Capture the cell that displays the provided text and extract its [X, Y] central coordinate. 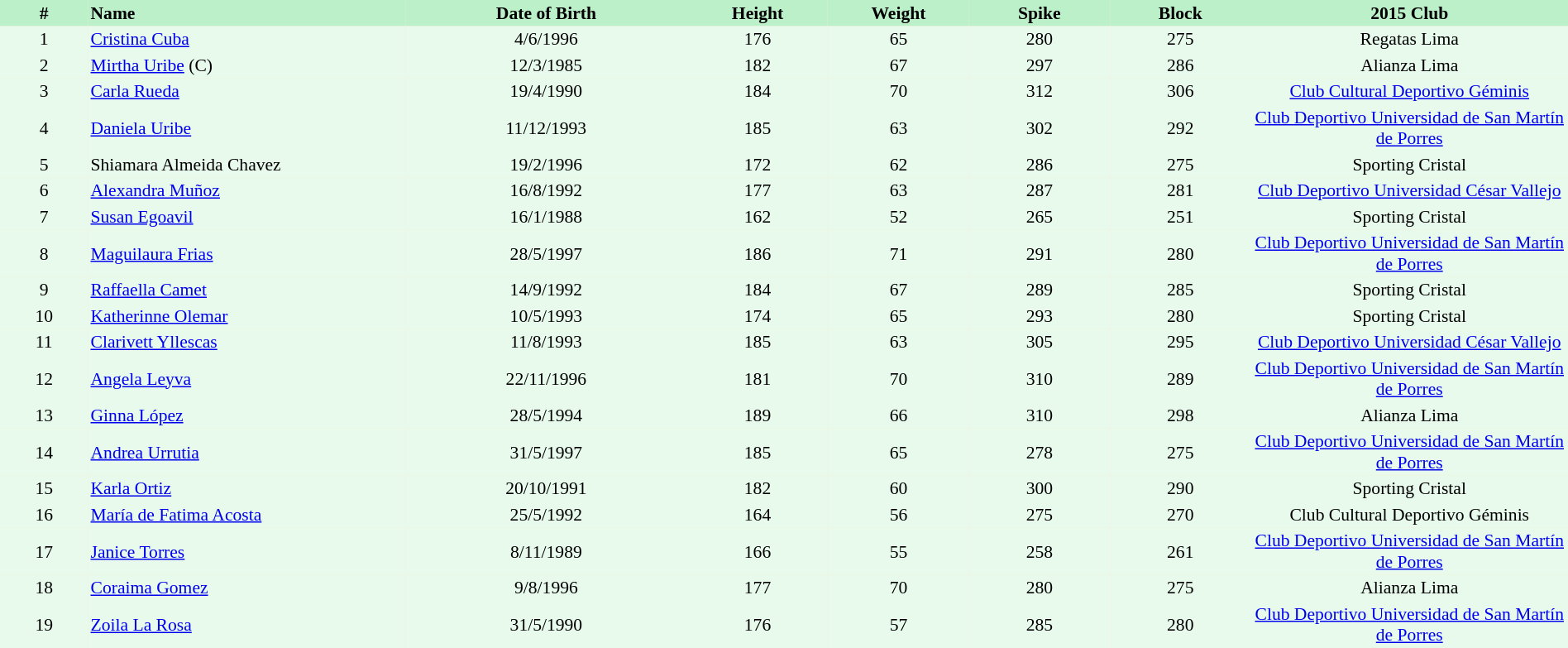
Carla Rueda [246, 91]
Clarivett Yllescas [246, 343]
251 [1180, 217]
71 [898, 253]
281 [1180, 190]
22/11/1996 [546, 379]
300 [1040, 488]
Date of Birth [546, 13]
172 [758, 165]
31/5/1990 [546, 624]
293 [1040, 316]
298 [1180, 415]
2015 Club [1409, 13]
16 [44, 515]
11/8/1993 [546, 343]
261 [1180, 551]
Name [246, 13]
Height [758, 13]
19/4/1990 [546, 91]
162 [758, 217]
Alexandra Muñoz [246, 190]
302 [1040, 127]
189 [758, 415]
17 [44, 551]
Maguilaura Frias [246, 253]
Weight [898, 13]
11/12/1993 [546, 127]
297 [1040, 65]
270 [1180, 515]
Katherinne Olemar [246, 316]
14/9/1992 [546, 290]
306 [1180, 91]
174 [758, 316]
164 [758, 515]
Zoila La Rosa [246, 624]
291 [1040, 253]
16/1/1988 [546, 217]
10 [44, 316]
4/6/1996 [546, 40]
56 [898, 515]
12 [44, 379]
Susan Egoavil [246, 217]
12/3/1985 [546, 65]
8 [44, 253]
19 [44, 624]
31/5/1997 [546, 452]
15 [44, 488]
19/2/1996 [546, 165]
18 [44, 588]
5 [44, 165]
16/8/1992 [546, 190]
305 [1040, 343]
181 [758, 379]
Andrea Urrutia [246, 452]
60 [898, 488]
66 [898, 415]
María de Fatima Acosta [246, 515]
28/5/1997 [546, 253]
55 [898, 551]
52 [898, 217]
Mirtha Uribe (C) [246, 65]
20/10/1991 [546, 488]
4 [44, 127]
258 [1040, 551]
Shiamara Almeida Chavez [246, 165]
9/8/1996 [546, 588]
28/5/1994 [546, 415]
7 [44, 217]
62 [898, 165]
57 [898, 624]
Karla Ortiz [246, 488]
Janice Torres [246, 551]
312 [1040, 91]
278 [1040, 452]
13 [44, 415]
265 [1040, 217]
3 [44, 91]
10/5/1993 [546, 316]
Spike [1040, 13]
Coraima Gomez [246, 588]
Ginna López [246, 415]
11 [44, 343]
166 [758, 551]
25/5/1992 [546, 515]
287 [1040, 190]
292 [1180, 127]
Block [1180, 13]
14 [44, 452]
Angela Leyva [246, 379]
Daniela Uribe [246, 127]
Cristina Cuba [246, 40]
1 [44, 40]
# [44, 13]
9 [44, 290]
186 [758, 253]
6 [44, 190]
Raffaella Camet [246, 290]
2 [44, 65]
290 [1180, 488]
295 [1180, 343]
8/11/1989 [546, 551]
Regatas Lima [1409, 40]
